Locate the cell with the specified text and output its (X, Y) center coordinate. 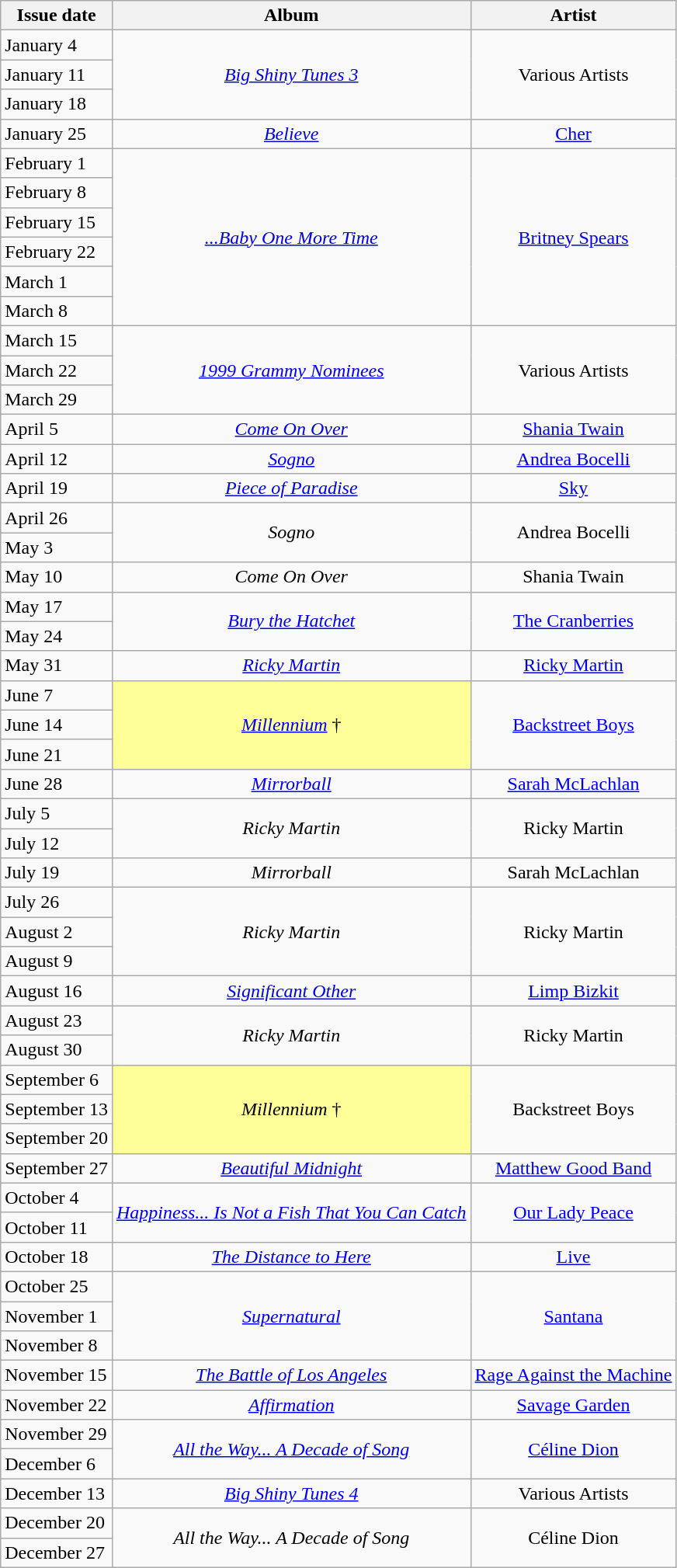
August 2 (57, 932)
October 25 (57, 1286)
Big Shiny Tunes 4 (291, 1493)
February 22 (57, 252)
January 11 (57, 75)
January 25 (57, 134)
Limp Bizkit (573, 991)
The Cranberries (573, 621)
Piece of Paradise (291, 488)
Britney Spears (573, 237)
December 13 (57, 1493)
October 11 (57, 1227)
Sky (573, 488)
June 28 (57, 784)
November 22 (57, 1405)
May 17 (57, 607)
April 5 (57, 429)
January 18 (57, 104)
March 1 (57, 281)
April 26 (57, 518)
Savage Garden (573, 1405)
July 26 (57, 902)
Issue date (57, 16)
June 14 (57, 725)
September 20 (57, 1139)
April 19 (57, 488)
Rage Against the Machine (573, 1375)
February 8 (57, 193)
1999 Grammy Nominees (291, 370)
March 29 (57, 400)
Matthew Good Band (573, 1168)
March 22 (57, 370)
March 8 (57, 311)
The Battle of Los Angeles (291, 1375)
September 27 (57, 1168)
July 5 (57, 813)
May 10 (57, 577)
Significant Other (291, 991)
December 6 (57, 1464)
Affirmation (291, 1405)
Cher (573, 134)
February 15 (57, 222)
May 31 (57, 666)
June 21 (57, 754)
Album (291, 16)
...Baby One More Time (291, 237)
August 30 (57, 1050)
December 20 (57, 1523)
Live (573, 1257)
Happiness... Is Not a Fish That You Can Catch (291, 1212)
Beautiful Midnight (291, 1168)
Our Lady Peace (573, 1212)
December 27 (57, 1552)
The Distance to Here (291, 1257)
July 12 (57, 843)
April 12 (57, 459)
Santana (573, 1316)
August 9 (57, 961)
March 15 (57, 340)
October 18 (57, 1257)
October 4 (57, 1198)
November 8 (57, 1346)
September 13 (57, 1109)
May 24 (57, 636)
September 6 (57, 1080)
January 4 (57, 45)
August 16 (57, 991)
Artist (573, 16)
May 3 (57, 548)
November 29 (57, 1434)
June 7 (57, 695)
November 15 (57, 1375)
August 23 (57, 1020)
Big Shiny Tunes 3 (291, 75)
July 19 (57, 873)
November 1 (57, 1316)
Bury the Hatchet (291, 621)
February 1 (57, 163)
Supernatural (291, 1316)
Believe (291, 134)
